Detect which cell encompasses the target text, then output its [X, Y] center coordinate. 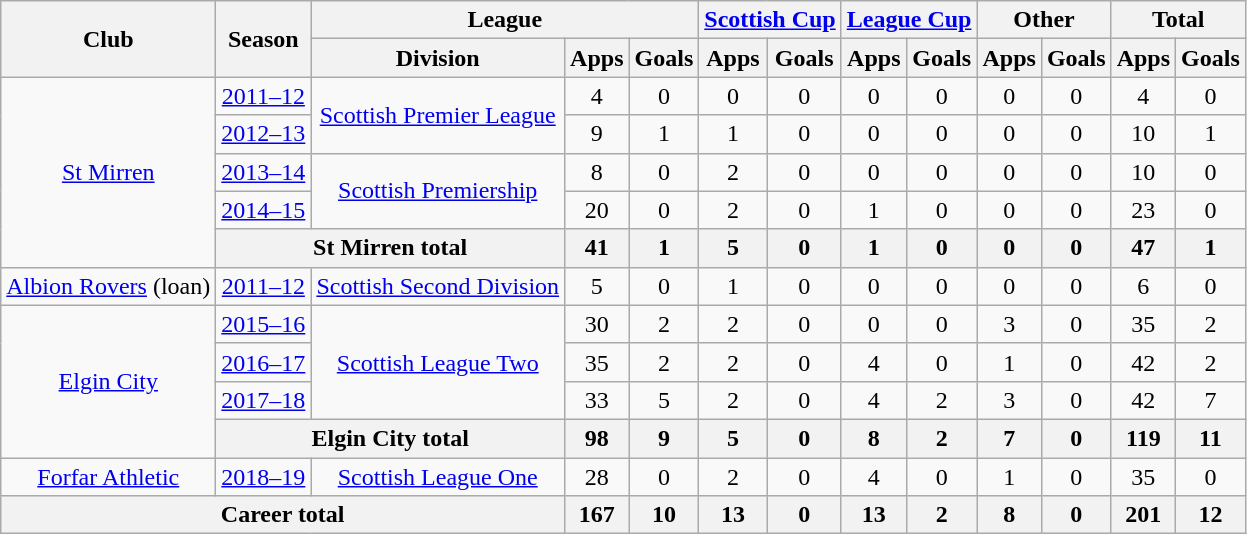
Albion Rovers (loan) [108, 286]
2012–13 [264, 134]
2016–17 [264, 362]
League Cup [909, 20]
20 [597, 210]
2013–14 [264, 172]
Scottish League Two [438, 362]
League [505, 20]
2018–19 [264, 477]
Club [108, 39]
119 [1143, 438]
St Mirren total [390, 248]
Season [264, 39]
98 [597, 438]
6 [1143, 286]
33 [597, 400]
47 [1143, 248]
Elgin City [108, 381]
Career total [283, 515]
201 [1143, 515]
Scottish Premiership [438, 191]
Scottish Second Division [438, 286]
30 [597, 324]
Other [1044, 20]
2014–15 [264, 210]
11 [1211, 438]
Division [438, 58]
28 [597, 477]
St Mirren [108, 172]
Scottish Premier League [438, 115]
Elgin City total [390, 438]
Scottish Cup [770, 20]
Forfar Athletic [108, 477]
23 [1143, 210]
Total [1178, 20]
2017–18 [264, 400]
2015–16 [264, 324]
12 [1211, 515]
Scottish League One [438, 477]
41 [597, 248]
167 [597, 515]
